Extract the (x, y) coordinate from the center of the cell holding the provided text.  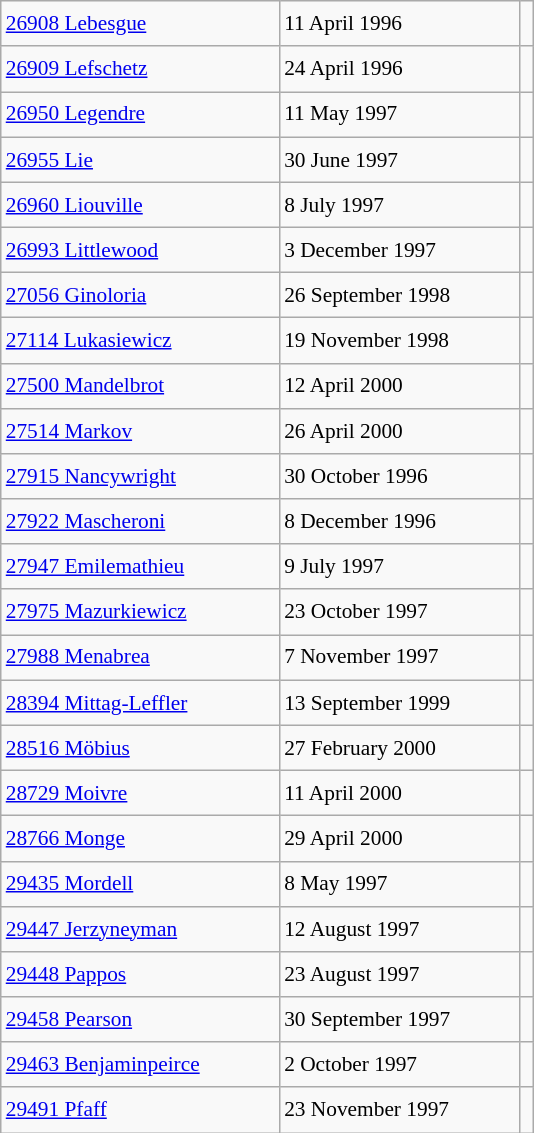
28766 Monge (140, 838)
27114 Lukasiewicz (140, 340)
26993 Littlewood (140, 250)
26955 Lie (140, 160)
23 November 1997 (399, 1110)
28394 Mittag-Leffler (140, 702)
13 September 1999 (399, 702)
7 November 1997 (399, 658)
12 April 2000 (399, 386)
29458 Pearson (140, 1020)
29463 Benjaminpeirce (140, 1064)
26960 Liouville (140, 204)
29447 Jerzyneyman (140, 928)
26 September 1998 (399, 296)
19 November 1998 (399, 340)
24 April 1996 (399, 68)
30 September 1997 (399, 1020)
11 May 1997 (399, 114)
12 August 1997 (399, 928)
2 October 1997 (399, 1064)
28516 Möbius (140, 748)
30 October 1996 (399, 476)
27514 Markov (140, 430)
27915 Nancywright (140, 476)
23 October 1997 (399, 612)
27 February 2000 (399, 748)
29448 Pappos (140, 974)
27975 Mazurkiewicz (140, 612)
27922 Mascheroni (140, 522)
8 July 1997 (399, 204)
27988 Menabrea (140, 658)
29 April 2000 (399, 838)
8 May 1997 (399, 884)
28729 Moivre (140, 792)
3 December 1997 (399, 250)
26908 Lebesgue (140, 24)
26 April 2000 (399, 430)
26909 Lefschetz (140, 68)
29435 Mordell (140, 884)
11 April 2000 (399, 792)
9 July 1997 (399, 566)
29491 Pfaff (140, 1110)
30 June 1997 (399, 160)
11 April 1996 (399, 24)
27056 Ginoloria (140, 296)
23 August 1997 (399, 974)
27500 Mandelbrot (140, 386)
8 December 1996 (399, 522)
27947 Emilemathieu (140, 566)
26950 Legendre (140, 114)
